Detect which cell encompasses the target text, then output its (x, y) center coordinate. 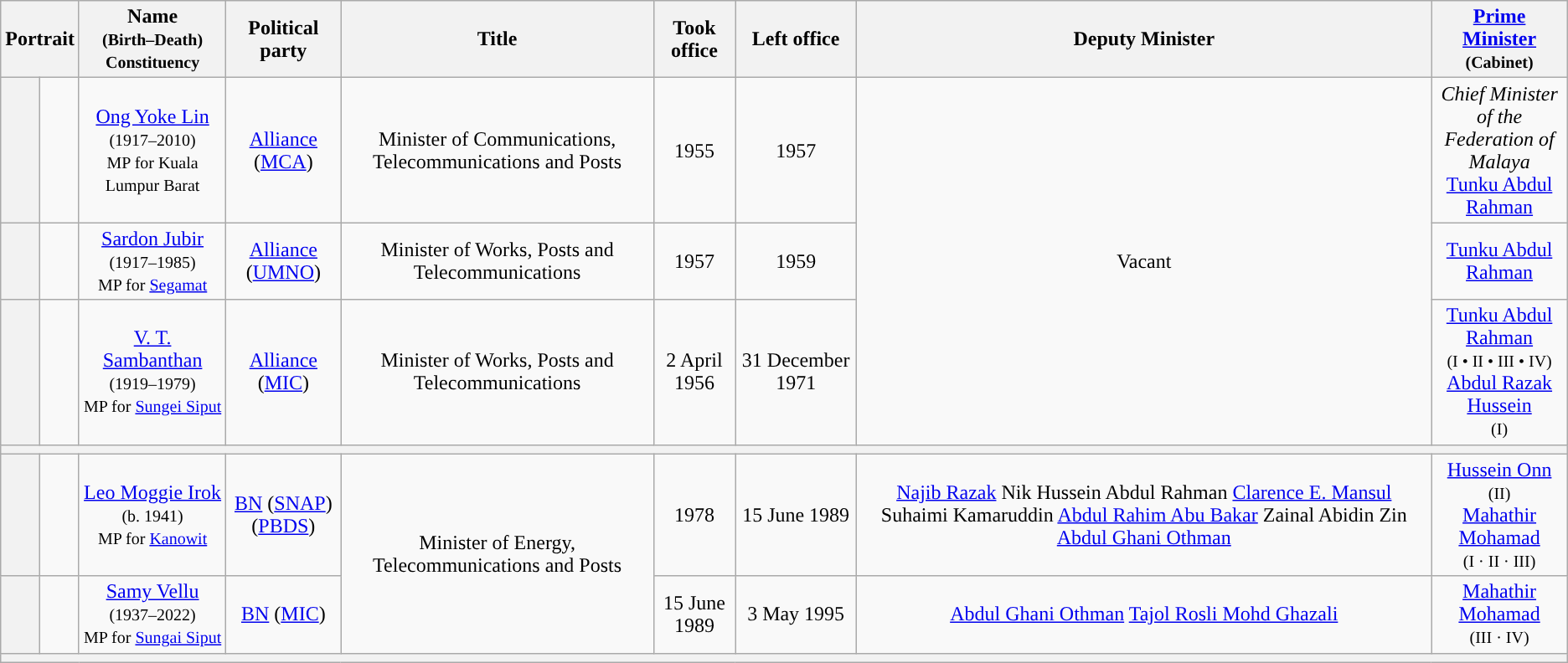
Ong Yoke Lin(1917–2010)MP for Kuala Lumpur Barat (152, 151)
Political party (283, 39)
Vacant (1144, 261)
Abdul Ghani Othman Tajol Rosli Mohd Ghazali (1144, 614)
Tunku Abdul Rahman (1499, 261)
Name(Birth–Death)Constituency (152, 39)
Hussein Onn(II)Mahathir Mohamad(I · II · III) (1499, 515)
Minister of Communications, Telecommunications and Posts (498, 151)
Tunku Abdul Rahman(I • II • III • IV)Abdul Razak Hussein(I) (1499, 372)
Samy Vellu(1937–2022)MP for Sungai Siput (152, 614)
Left office (796, 39)
1955 (694, 151)
Prime Minister(Cabinet) (1499, 39)
Alliance (MIC) (283, 372)
BN (MIC) (283, 614)
3 May 1995 (796, 614)
Title (498, 39)
Chief Minister of the Federation of MalayaTunku Abdul Rahman (1499, 151)
Najib Razak Nik Hussein Abdul Rahman Clarence E. Mansul Suhaimi Kamaruddin Abdul Rahim Abu Bakar Zainal Abidin Zin Abdul Ghani Othman (1144, 515)
Leo Moggie Irok(b. 1941)MP for Kanowit (152, 515)
Deputy Minister (1144, 39)
1978 (694, 515)
Alliance (UMNO) (283, 261)
BN (SNAP)(PBDS) (283, 515)
Minister of Energy, Telecommunications and Posts (498, 553)
2 April 1956 (694, 372)
Alliance (MCA) (283, 151)
Sardon Jubir(1917–1985)MP for Segamat (152, 261)
Portrait (40, 39)
V. T. Sambanthan(1919–1979)MP for Sungei Siput (152, 372)
Mahathir Mohamad(III · IV) (1499, 614)
31 December 1971 (796, 372)
1959 (796, 261)
Took office (694, 39)
